Provide the [x, y] coordinate of the cell's center where the given text is located.  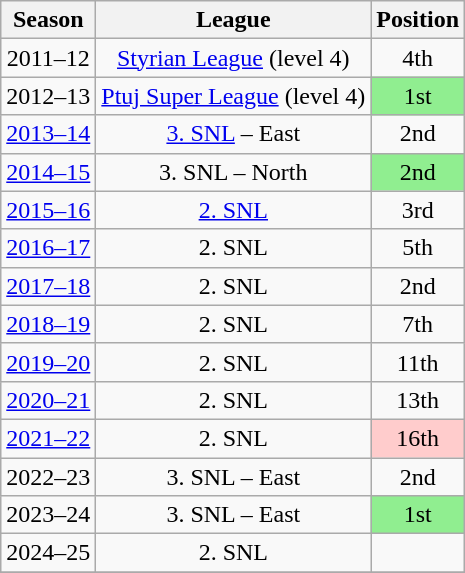
League [234, 20]
5th [418, 248]
2023–24 [48, 515]
Position [418, 20]
2018–19 [48, 324]
2022–23 [48, 477]
7th [418, 324]
2015–16 [48, 210]
Styrian League (level 4) [234, 58]
2021–22 [48, 438]
2011–12 [48, 58]
2013–14 [48, 134]
2020–21 [48, 400]
2019–20 [48, 362]
2016–17 [48, 248]
2012–13 [48, 96]
Season [48, 20]
Ptuj Super League (level 4) [234, 96]
2017–18 [48, 286]
16th [418, 438]
11th [418, 362]
2014–15 [48, 172]
3rd [418, 210]
3. SNL – North [234, 172]
2024–25 [48, 553]
13th [418, 400]
4th [418, 58]
